Locate the cell with the specified text and output its (x, y) center coordinate. 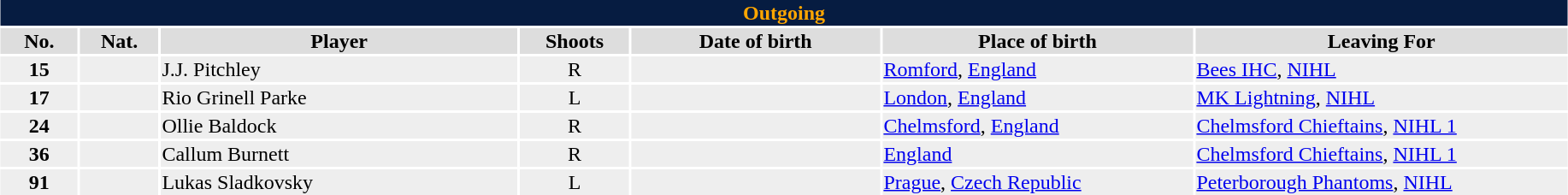
England (1038, 154)
Leaving For (1382, 41)
Lukas Sladkovsky (339, 182)
Shoots (575, 41)
Rio Grinell Parke (339, 97)
No. (39, 41)
91 (39, 182)
Romford, England (1038, 69)
Bees IHC, NIHL (1382, 69)
Callum Burnett (339, 154)
London, England (1038, 97)
Place of birth (1038, 41)
Nat. (120, 41)
15 (39, 69)
J.J. Pitchley (339, 69)
Date of birth (755, 41)
Prague, Czech Republic (1038, 182)
Outgoing (783, 13)
Ollie Baldock (339, 126)
Player (339, 41)
MK Lightning, NIHL (1382, 97)
36 (39, 154)
Chelmsford, England (1038, 126)
17 (39, 97)
Peterborough Phantoms, NIHL (1382, 182)
24 (39, 126)
